Scan for the cell matching the given text and deliver its [x, y] coordinate at center. 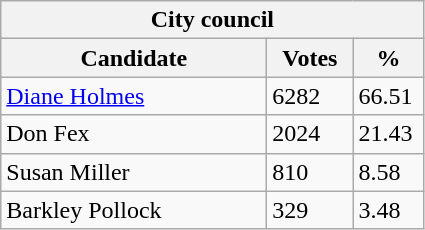
8.58 [388, 172]
Diane Holmes [134, 96]
Don Fex [134, 134]
66.51 [388, 96]
Votes [310, 58]
Susan Miller [134, 172]
3.48 [388, 210]
810 [310, 172]
Barkley Pollock [134, 210]
2024 [310, 134]
6282 [310, 96]
City council [212, 20]
329 [310, 210]
Candidate [134, 58]
21.43 [388, 134]
% [388, 58]
